Return the [X, Y] coordinate for the center point of the cell that contains the specified text.  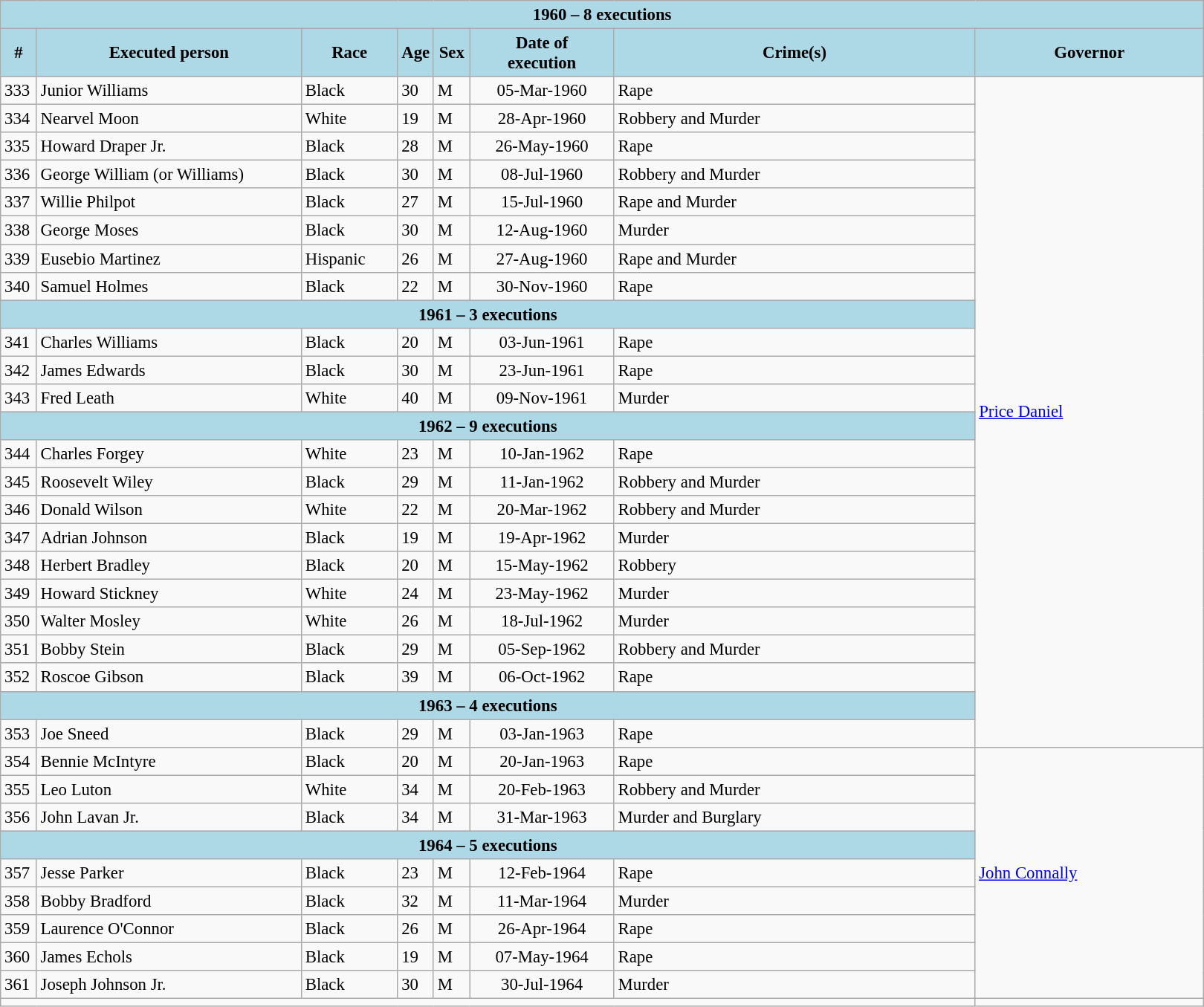
John Connally [1090, 872]
Charles Williams [169, 342]
32 [416, 901]
23-May-1962 [542, 594]
11-Mar-1964 [542, 901]
353 [19, 734]
Bennie McIntyre [169, 761]
349 [19, 594]
27 [416, 203]
12-Feb-1964 [542, 873]
Crime(s) [794, 54]
05-Sep-1962 [542, 650]
30-Jul-1964 [542, 985]
31-Mar-1963 [542, 817]
28-Apr-1960 [542, 119]
30-Nov-1960 [542, 286]
John Lavan Jr. [169, 817]
Willie Philpot [169, 203]
Hispanic [349, 259]
26-Apr-1964 [542, 929]
1960 – 8 executions [602, 15]
Adrian Johnson [169, 538]
05-Mar-1960 [542, 91]
15-Jul-1960 [542, 203]
Robbery [794, 566]
355 [19, 789]
337 [19, 203]
356 [19, 817]
20-Feb-1963 [542, 789]
344 [19, 454]
343 [19, 398]
Herbert Bradley [169, 566]
George William (or Williams) [169, 175]
Murder and Burglary [794, 817]
357 [19, 873]
# [19, 54]
Howard Draper Jr. [169, 146]
339 [19, 259]
347 [19, 538]
1962 – 9 executions [488, 426]
Price Daniel [1090, 412]
10-Jan-1962 [542, 454]
360 [19, 957]
Race [349, 54]
08-Jul-1960 [542, 175]
348 [19, 566]
361 [19, 985]
Leo Luton [169, 789]
20-Jan-1963 [542, 761]
352 [19, 678]
351 [19, 650]
40 [416, 398]
James Echols [169, 957]
26-May-1960 [542, 146]
Sex [452, 54]
Howard Stickney [169, 594]
Bobby Bradford [169, 901]
28 [416, 146]
Nearvel Moon [169, 119]
20-Mar-1962 [542, 510]
Date of execution [542, 54]
1961 – 3 executions [488, 314]
336 [19, 175]
354 [19, 761]
Joe Sneed [169, 734]
Laurence O'Connor [169, 929]
James Edwards [169, 370]
George Moses [169, 230]
12-Aug-1960 [542, 230]
Fred Leath [169, 398]
1963 – 4 executions [488, 705]
1964 – 5 executions [488, 845]
Bobby Stein [169, 650]
Jesse Parker [169, 873]
359 [19, 929]
Walter Mosley [169, 621]
Roscoe Gibson [169, 678]
Eusebio Martinez [169, 259]
18-Jul-1962 [542, 621]
Junior Williams [169, 91]
Roosevelt Wiley [169, 482]
03-Jun-1961 [542, 342]
06-Oct-1962 [542, 678]
358 [19, 901]
338 [19, 230]
24 [416, 594]
340 [19, 286]
09-Nov-1961 [542, 398]
Donald Wilson [169, 510]
Executed person [169, 54]
Age [416, 54]
346 [19, 510]
341 [19, 342]
333 [19, 91]
345 [19, 482]
Samuel Holmes [169, 286]
39 [416, 678]
03-Jan-1963 [542, 734]
19-Apr-1962 [542, 538]
350 [19, 621]
11-Jan-1962 [542, 482]
15-May-1962 [542, 566]
07-May-1964 [542, 957]
Governor [1090, 54]
27-Aug-1960 [542, 259]
23-Jun-1961 [542, 370]
Joseph Johnson Jr. [169, 985]
334 [19, 119]
342 [19, 370]
Charles Forgey [169, 454]
335 [19, 146]
